Determine the (x, y) coordinate at the center of the cell enclosing the given text.  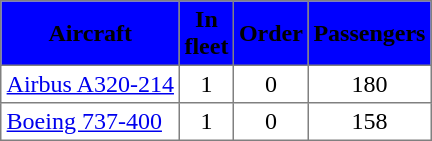
Order (271, 33)
158 (369, 122)
Boeing 737-400 (90, 122)
Passengers (369, 33)
Airbus A320-214 (90, 84)
Aircraft (90, 33)
In fleet (206, 33)
180 (369, 84)
